Provide the (X, Y) coordinate of the cell's center where the given text is located.  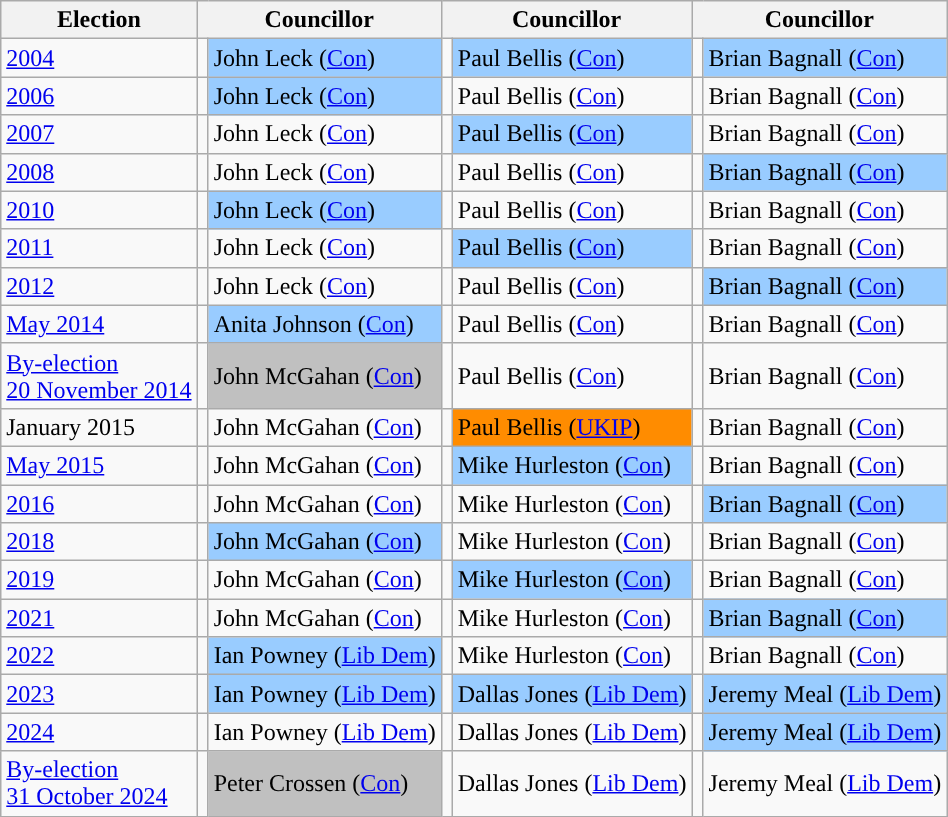
2021 (99, 618)
2016 (99, 503)
By-election31 October 2024 (99, 784)
2011 (99, 248)
By-election20 November 2014 (99, 376)
2004 (99, 58)
Election (99, 20)
Anita Johnson (Con) (324, 324)
2023 (99, 694)
2022 (99, 656)
2006 (99, 96)
2024 (99, 732)
2007 (99, 134)
May 2015 (99, 465)
2012 (99, 286)
Peter Crossen (Con) (324, 784)
January 2015 (99, 427)
2019 (99, 580)
2018 (99, 542)
May 2014 (99, 324)
2008 (99, 172)
2010 (99, 210)
Paul Bellis (UKIP) (572, 427)
